Identify which cell holds the provided text, then report its (x, y) central coordinate. 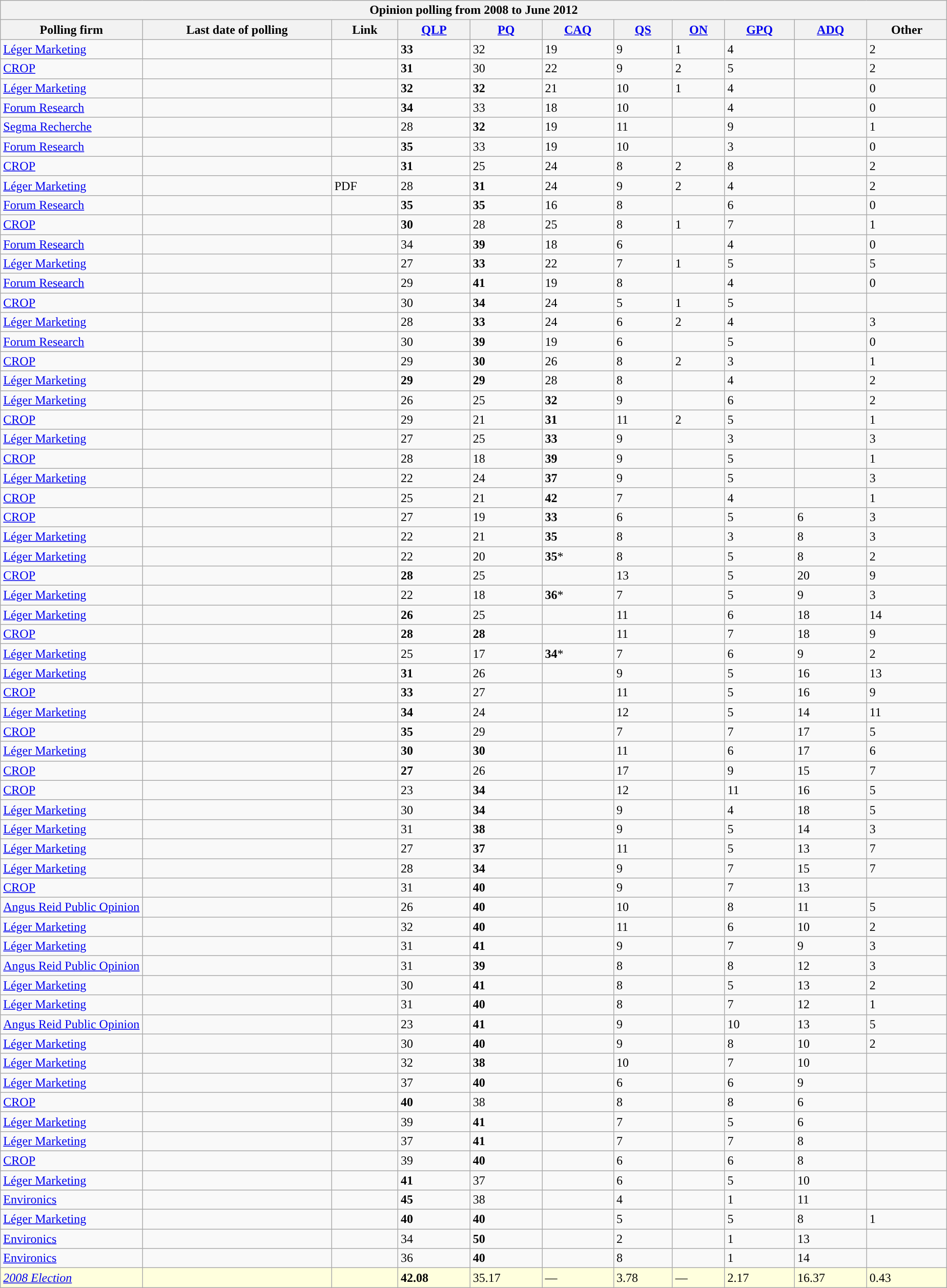
45 (435, 1200)
16.37 (830, 1278)
Opinion polling from 2008 to June 2012 (474, 10)
3.78 (643, 1278)
ON (698, 30)
GPQ (759, 30)
50 (506, 1239)
35* (578, 556)
Segma Recherche (72, 127)
34* (578, 654)
ADQ (830, 30)
Other (907, 30)
PQ (506, 30)
0.43 (907, 1278)
CAQ (578, 30)
PDF (365, 185)
Polling firm (72, 30)
Link (365, 30)
36* (578, 595)
42.08 (435, 1278)
2008 Election (72, 1278)
2.17 (759, 1278)
Last date of polling (237, 30)
42 (578, 497)
36 (435, 1258)
35.17 (506, 1278)
QS (643, 30)
QLP (435, 30)
